Provide the [X, Y] coordinate of the cell's center where the given text is located.  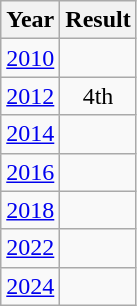
2010 [30, 58]
Year [30, 20]
2016 [30, 172]
2014 [30, 134]
4th [98, 96]
Result [98, 20]
2012 [30, 96]
2018 [30, 210]
2022 [30, 248]
2024 [30, 286]
